Capture the cell that displays the provided text and extract its (x, y) central coordinate. 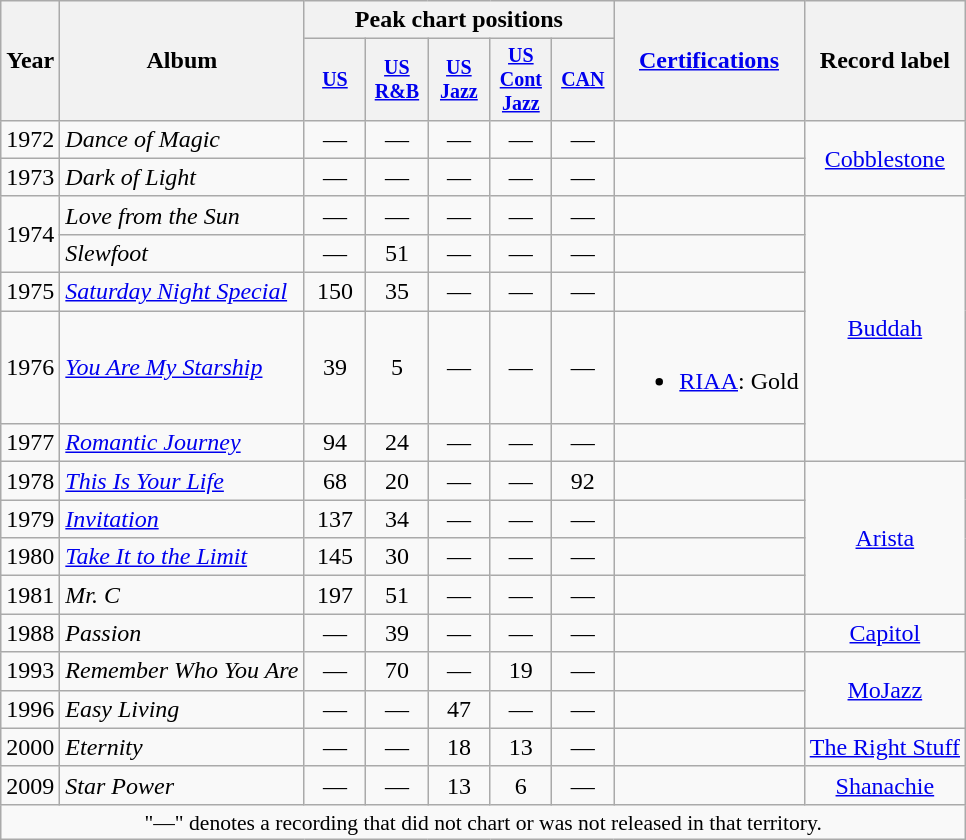
"—" denotes a recording that did not chart or was not released in that territory. (484, 822)
Star Power (182, 785)
Album (182, 61)
1975 (30, 292)
1996 (30, 709)
Dark of Light (182, 177)
Year (30, 61)
1993 (30, 671)
2000 (30, 747)
94 (335, 443)
6 (521, 785)
1981 (30, 595)
Saturday Night Special (182, 292)
18 (459, 747)
150 (335, 292)
Eternity (182, 747)
1976 (30, 368)
47 (459, 709)
68 (335, 481)
Slewfoot (182, 253)
1988 (30, 633)
Remember Who You Are (182, 671)
You Are My Starship (182, 368)
MoJazz (884, 690)
Buddah (884, 328)
1978 (30, 481)
5 (397, 368)
1972 (30, 139)
Peak chart positions (459, 20)
Invitation (182, 519)
35 (397, 292)
USR&B (397, 80)
Cobblestone (884, 158)
US (335, 80)
30 (397, 557)
CAN (583, 80)
1979 (30, 519)
Love from the Sun (182, 215)
This Is Your Life (182, 481)
137 (335, 519)
92 (583, 481)
24 (397, 443)
Easy Living (182, 709)
Dance of Magic (182, 139)
USCont Jazz (521, 80)
Capitol (884, 633)
Take It to the Limit (182, 557)
34 (397, 519)
1974 (30, 234)
Romantic Journey (182, 443)
USJazz (459, 80)
70 (397, 671)
145 (335, 557)
20 (397, 481)
Passion (182, 633)
RIAA: Gold (709, 368)
197 (335, 595)
The Right Stuff (884, 747)
1973 (30, 177)
Mr. C (182, 595)
Arista (884, 538)
19 (521, 671)
2009 (30, 785)
1977 (30, 443)
Shanachie (884, 785)
Record label (884, 61)
1980 (30, 557)
Certifications (709, 61)
